For the text-containing cell, return its midpoint in [X, Y] coordinate format. 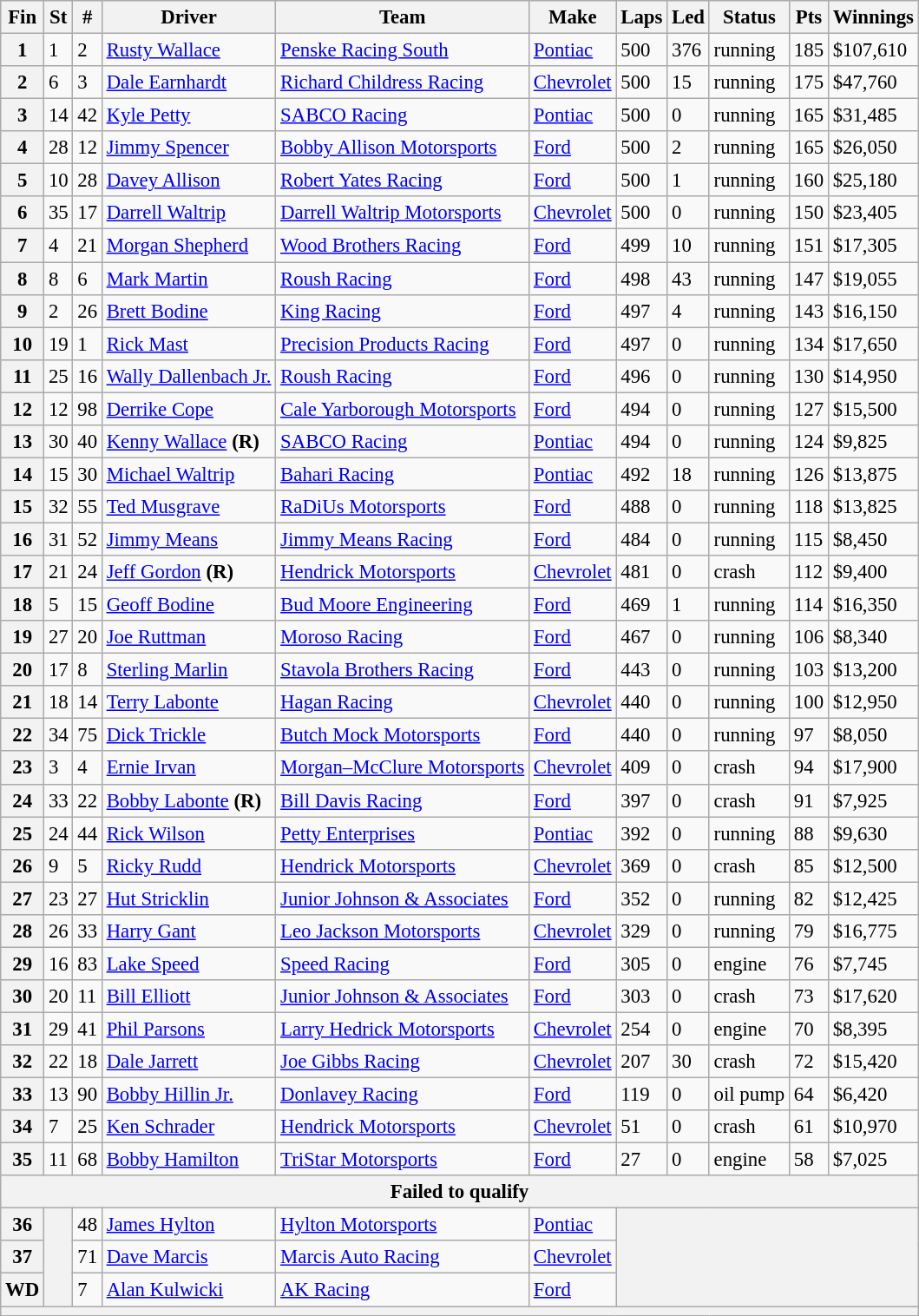
$8,450 [873, 539]
Make [573, 17]
Ken Schrader [188, 1127]
$9,630 [873, 833]
# [87, 17]
Geoff Bodine [188, 605]
103 [809, 670]
114 [809, 605]
61 [809, 1127]
Marcis Auto Racing [403, 1258]
492 [642, 474]
Bobby Hamilton [188, 1160]
Bobby Allison Motorsports [403, 148]
409 [642, 768]
Jimmy Spencer [188, 148]
Speed Racing [403, 964]
Terry Labonte [188, 702]
Bud Moore Engineering [403, 605]
$16,150 [873, 311]
207 [642, 1062]
Dale Earnhardt [188, 82]
Richard Childress Racing [403, 82]
Hut Stricklin [188, 898]
$13,825 [873, 507]
Brett Bodine [188, 311]
496 [642, 376]
Status [749, 17]
Wally Dallenbach Jr. [188, 376]
Phil Parsons [188, 1029]
90 [87, 1095]
97 [809, 735]
58 [809, 1160]
Joe Gibbs Racing [403, 1062]
Cale Yarborough Motorsports [403, 409]
Kyle Petty [188, 115]
41 [87, 1029]
King Racing [403, 311]
Laps [642, 17]
$8,050 [873, 735]
Stavola Brothers Racing [403, 670]
36 [23, 1225]
Michael Waltrip [188, 474]
Hagan Racing [403, 702]
376 [689, 50]
Darrell Waltrip [188, 213]
Wood Brothers Racing [403, 246]
Kenny Wallace (R) [188, 442]
Ricky Rudd [188, 865]
70 [809, 1029]
Winnings [873, 17]
Moroso Racing [403, 637]
Penske Racing South [403, 50]
$107,610 [873, 50]
Failed to qualify [460, 1192]
134 [809, 344]
82 [809, 898]
Petty Enterprises [403, 833]
55 [87, 507]
RaDiUs Motorsports [403, 507]
Team [403, 17]
352 [642, 898]
$7,745 [873, 964]
Alan Kulwicki [188, 1290]
112 [809, 572]
Darrell Waltrip Motorsports [403, 213]
76 [809, 964]
48 [87, 1225]
147 [809, 279]
151 [809, 246]
Lake Speed [188, 964]
$25,180 [873, 181]
Rick Wilson [188, 833]
329 [642, 931]
79 [809, 931]
Driver [188, 17]
Ted Musgrave [188, 507]
467 [642, 637]
40 [87, 442]
Morgan–McClure Motorsports [403, 768]
$9,400 [873, 572]
$17,305 [873, 246]
119 [642, 1095]
James Hylton [188, 1225]
$17,900 [873, 768]
71 [87, 1258]
469 [642, 605]
Bobby Labonte (R) [188, 800]
91 [809, 800]
Led [689, 17]
$16,775 [873, 931]
$15,500 [873, 409]
Fin [23, 17]
52 [87, 539]
$13,875 [873, 474]
43 [689, 279]
64 [809, 1095]
94 [809, 768]
$8,395 [873, 1029]
Dick Trickle [188, 735]
72 [809, 1062]
37 [23, 1258]
369 [642, 865]
$12,425 [873, 898]
$12,950 [873, 702]
Precision Products Racing [403, 344]
$26,050 [873, 148]
$13,200 [873, 670]
68 [87, 1160]
$17,650 [873, 344]
51 [642, 1127]
Hylton Motorsports [403, 1225]
$16,350 [873, 605]
392 [642, 833]
Rusty Wallace [188, 50]
126 [809, 474]
98 [87, 409]
124 [809, 442]
Jimmy Means [188, 539]
397 [642, 800]
Bobby Hillin Jr. [188, 1095]
Pts [809, 17]
Dave Marcis [188, 1258]
$12,500 [873, 865]
Dale Jarrett [188, 1062]
Jimmy Means Racing [403, 539]
$23,405 [873, 213]
75 [87, 735]
143 [809, 311]
Robert Yates Racing [403, 181]
Leo Jackson Motorsports [403, 931]
Morgan Shepherd [188, 246]
AK Racing [403, 1290]
303 [642, 997]
Bahari Racing [403, 474]
185 [809, 50]
Mark Martin [188, 279]
oil pump [749, 1095]
St [59, 17]
$19,055 [873, 279]
$7,025 [873, 1160]
83 [87, 964]
73 [809, 997]
WD [23, 1290]
$9,825 [873, 442]
488 [642, 507]
160 [809, 181]
Harry Gant [188, 931]
TriStar Motorsports [403, 1160]
Larry Hedrick Motorsports [403, 1029]
Derrike Cope [188, 409]
88 [809, 833]
$17,620 [873, 997]
$31,485 [873, 115]
44 [87, 833]
Ernie Irvan [188, 768]
Butch Mock Motorsports [403, 735]
$7,925 [873, 800]
118 [809, 507]
Joe Ruttman [188, 637]
Jeff Gordon (R) [188, 572]
127 [809, 409]
150 [809, 213]
Sterling Marlin [188, 670]
106 [809, 637]
Rick Mast [188, 344]
498 [642, 279]
$47,760 [873, 82]
305 [642, 964]
484 [642, 539]
$6,420 [873, 1095]
481 [642, 572]
42 [87, 115]
Davey Allison [188, 181]
175 [809, 82]
130 [809, 376]
$10,970 [873, 1127]
499 [642, 246]
$8,340 [873, 637]
Bill Elliott [188, 997]
Donlavey Racing [403, 1095]
$15,420 [873, 1062]
100 [809, 702]
115 [809, 539]
Bill Davis Racing [403, 800]
85 [809, 865]
$14,950 [873, 376]
443 [642, 670]
254 [642, 1029]
